For the text-containing cell, return its midpoint in (x, y) coordinate format. 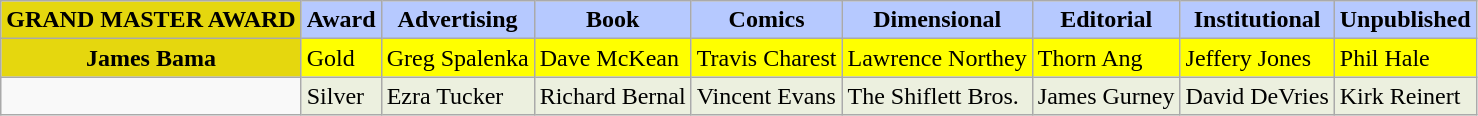
Richard Bernal (612, 96)
The Shiflett Bros. (937, 96)
Comics (766, 20)
Kirk Reinert (1405, 96)
Dave McKean (612, 58)
Silver (341, 96)
James Bama (151, 58)
Travis Charest (766, 58)
Ezra Tucker (458, 96)
Vincent Evans (766, 96)
Thorn Ang (1106, 58)
James Gurney (1106, 96)
Book (612, 20)
Institutional (1257, 20)
Lawrence Northey (937, 58)
Unpublished (1405, 20)
David DeVries (1257, 96)
Dimensional (937, 20)
Greg Spalenka (458, 58)
Editorial (1106, 20)
Jeffery Jones (1257, 58)
GRAND MASTER AWARD (151, 20)
Award (341, 20)
Advertising (458, 20)
Gold (341, 58)
Phil Hale (1405, 58)
